Output the (x, y) coordinate of the center of the cell containing the given text.  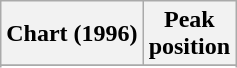
Chart (1996) (72, 34)
Peakposition (189, 34)
